Find where the given text appears and provide that cell's center as (x, y) coordinate. 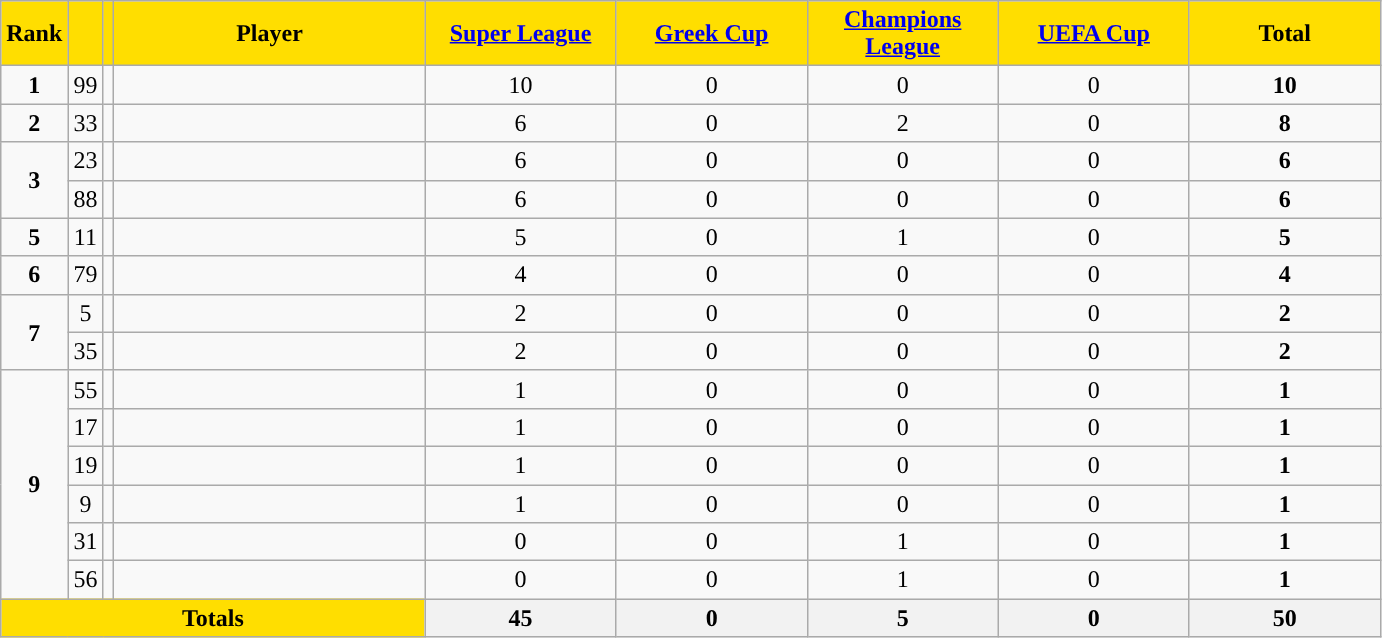
Champions League (902, 34)
Player (270, 34)
50 (1284, 618)
88 (86, 199)
Greek Cup (712, 34)
17 (86, 427)
8 (1284, 123)
Totals (213, 618)
45 (520, 618)
23 (86, 161)
11 (86, 237)
UEFA Cup (1094, 34)
35 (86, 351)
Rank (34, 34)
55 (86, 389)
7 (34, 332)
33 (86, 123)
3 (34, 180)
Total (1284, 34)
56 (86, 580)
79 (86, 275)
31 (86, 542)
99 (86, 85)
19 (86, 465)
Super League (520, 34)
